Locate the cell with the specified text and output its [X, Y] center coordinate. 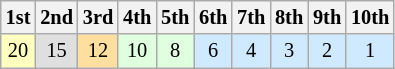
1st [18, 17]
10th [370, 17]
2nd [56, 17]
7th [251, 17]
10 [137, 51]
6 [213, 51]
12 [98, 51]
4th [137, 17]
9th [327, 17]
2 [327, 51]
4 [251, 51]
6th [213, 17]
8 [175, 51]
20 [18, 51]
1 [370, 51]
5th [175, 17]
3rd [98, 17]
8th [289, 17]
15 [56, 51]
3 [289, 51]
